For the text-containing cell, return its midpoint in [X, Y] coordinate format. 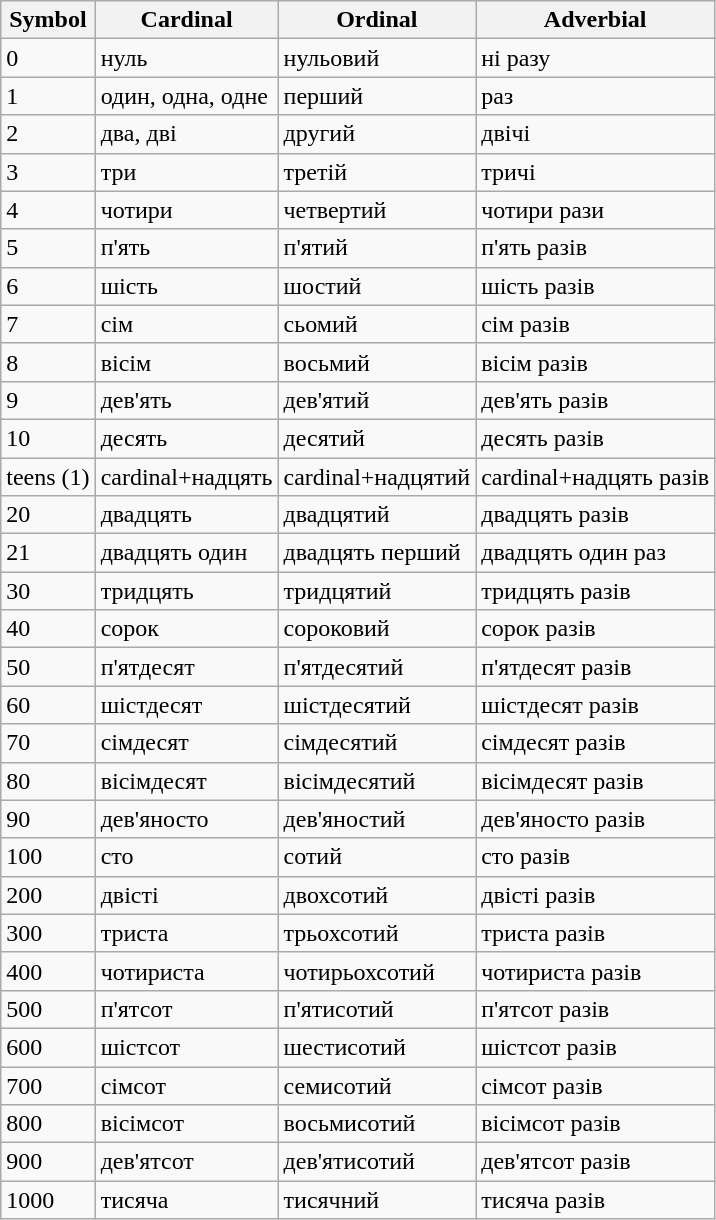
семисотий [377, 1085]
нуль [186, 58]
шість разів [596, 286]
п'ятисотий [377, 1009]
дев'ять разів [596, 400]
сім разів [596, 324]
1 [48, 96]
чотириста разів [596, 971]
шістсот разів [596, 1047]
20 [48, 515]
десять разів [596, 438]
другий [377, 134]
двадцять [186, 515]
двохсотий [377, 895]
п'ятдесятий [377, 667]
3 [48, 172]
восьмисотий [377, 1124]
двадцять один [186, 553]
30 [48, 591]
п'ятий [377, 248]
шестисотий [377, 1047]
чотирьохсотий [377, 971]
Symbol [48, 20]
8 [48, 362]
80 [48, 781]
п'ятсот [186, 1009]
сто разів [596, 857]
двісті [186, 895]
21 [48, 553]
четвертий [377, 210]
сорок разів [596, 629]
вісімсот разів [596, 1124]
третій [377, 172]
тисяча [186, 1200]
тисяча разів [596, 1200]
дев'ятисотий [377, 1162]
сімсот [186, 1085]
1000 [48, 1200]
60 [48, 705]
тисячний [377, 1200]
шістдесят разів [596, 705]
двісті разів [596, 895]
вісімдесятий [377, 781]
дев'ять [186, 400]
раз [596, 96]
5 [48, 248]
двадцять один раз [596, 553]
90 [48, 819]
7 [48, 324]
сороковий [377, 629]
дев'ятсот разів [596, 1162]
тридцять разів [596, 591]
нульовий [377, 58]
п'ять разів [596, 248]
восьмий [377, 362]
трьохсотий [377, 933]
0 [48, 58]
сімдесят [186, 743]
чотири [186, 210]
сто [186, 857]
п'ять [186, 248]
900 [48, 1162]
сімсот разів [596, 1085]
чотириста [186, 971]
40 [48, 629]
teens (1) [48, 477]
вісім разів [596, 362]
шостий [377, 286]
шістдесятий [377, 705]
Ordinal [377, 20]
600 [48, 1047]
шістдесят [186, 705]
дев'яностий [377, 819]
сім [186, 324]
cardinal+надцять [186, 477]
дев'ятсот [186, 1162]
cardinal+надцять разів [596, 477]
п'ятдесят разів [596, 667]
ні разу [596, 58]
сімдесятий [377, 743]
три [186, 172]
чотири рази [596, 210]
вісімсот [186, 1124]
100 [48, 857]
двадцять разів [596, 515]
дев'ятий [377, 400]
триста [186, 933]
вісімдесят разів [596, 781]
перший [377, 96]
сотий [377, 857]
десять [186, 438]
сімдесят разів [596, 743]
50 [48, 667]
200 [48, 895]
дев'яносто [186, 819]
вісімдесят [186, 781]
сьомий [377, 324]
300 [48, 933]
п'ятсот разів [596, 1009]
триста разів [596, 933]
двадцятий [377, 515]
6 [48, 286]
десятий [377, 438]
70 [48, 743]
шість [186, 286]
п'ятдесят [186, 667]
двадцять перший [377, 553]
9 [48, 400]
двічі [596, 134]
400 [48, 971]
2 [48, 134]
10 [48, 438]
500 [48, 1009]
cardinal+надцятий [377, 477]
два, дві [186, 134]
тричі [596, 172]
Adverbial [596, 20]
Cardinal [186, 20]
800 [48, 1124]
тридцятий [377, 591]
сорок [186, 629]
дев'яносто разів [596, 819]
один, одна, одне [186, 96]
тридцять [186, 591]
700 [48, 1085]
вісім [186, 362]
4 [48, 210]
шістсот [186, 1047]
